Find where the given text appears and provide that cell's center as (X, Y) coordinate. 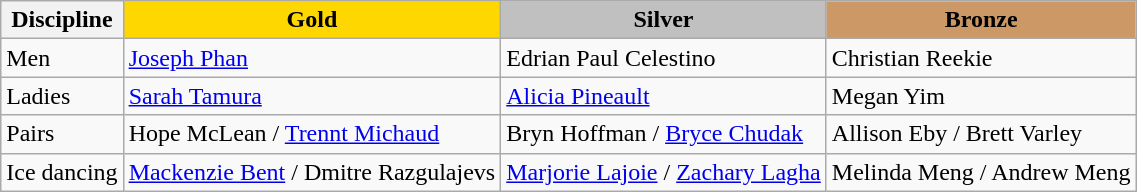
Ice dancing (62, 172)
Pairs (62, 134)
Mackenzie Bent / Dmitre Razgulajevs (312, 172)
Hope McLean / Trennt Michaud (312, 134)
Joseph Phan (312, 58)
Marjorie Lajoie / Zachary Lagha (664, 172)
Ladies (62, 96)
Discipline (62, 20)
Sarah Tamura (312, 96)
Melinda Meng / Andrew Meng (981, 172)
Gold (312, 20)
Christian Reekie (981, 58)
Alicia Pineault (664, 96)
Bryn Hoffman / Bryce Chudak (664, 134)
Allison Eby / Brett Varley (981, 134)
Edrian Paul Celestino (664, 58)
Megan Yim (981, 96)
Bronze (981, 20)
Silver (664, 20)
Men (62, 58)
